From the cell containing the given text, extract its center point as [X, Y] coordinate. 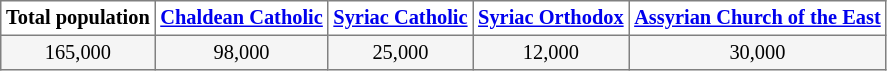
98,000 [242, 52]
Assyrian Church of the East [758, 18]
Total population [78, 18]
30,000 [758, 52]
Syriac Catholic [400, 18]
Syriac Orthodox [551, 18]
25,000 [400, 52]
Chaldean Catholic [242, 18]
165,000 [78, 52]
12,000 [551, 52]
